Capture the cell that displays the provided text and extract its [x, y] central coordinate. 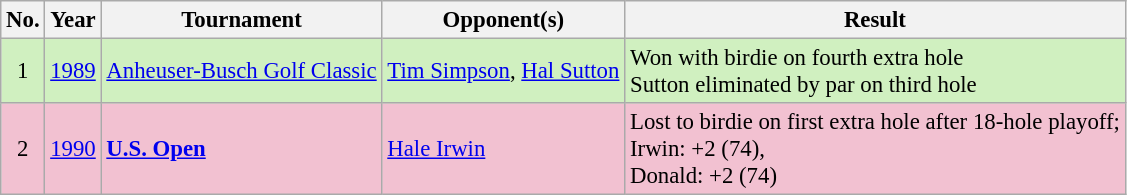
Won with birdie on fourth extra holeSutton eliminated by par on third hole [875, 72]
Hale Irwin [504, 149]
1990 [73, 149]
Opponent(s) [504, 20]
1989 [73, 72]
Result [875, 20]
1 [23, 72]
No. [23, 20]
Anheuser-Busch Golf Classic [242, 72]
2 [23, 149]
Tournament [242, 20]
U.S. Open [242, 149]
Lost to birdie on first extra hole after 18-hole playoff;Irwin: +2 (74),Donald: +2 (74) [875, 149]
Tim Simpson, Hal Sutton [504, 72]
Year [73, 20]
